Determine the [x, y] coordinate at the center of the cell enclosing the given text.  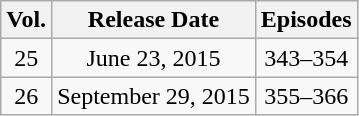
Vol. [26, 20]
343–354 [306, 58]
355–366 [306, 96]
25 [26, 58]
Release Date [154, 20]
June 23, 2015 [154, 58]
26 [26, 96]
Episodes [306, 20]
September 29, 2015 [154, 96]
